Determine the [x, y] coordinate at the center of the cell enclosing the given text.  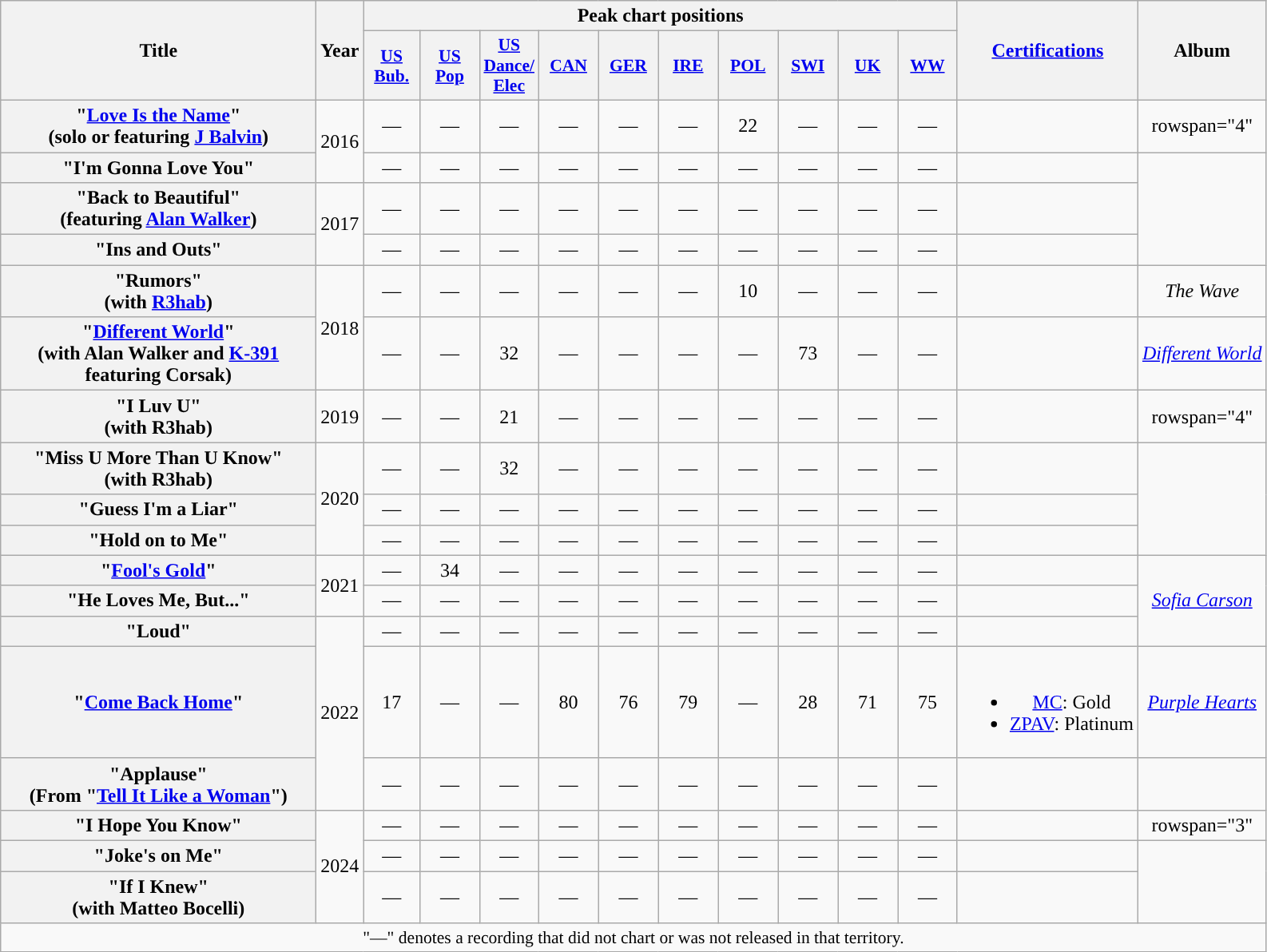
2017 [340, 224]
WW [928, 65]
75 [928, 702]
Peak chart positions [661, 16]
"Fool's Gold" [158, 570]
"Love Is the Name"(solo or featuring J Balvin) [158, 126]
10 [748, 291]
UK [868, 65]
USBub. [391, 65]
2021 [340, 585]
2020 [340, 498]
Title [158, 51]
"If I Knew"(with Matteo Bocelli) [158, 896]
2024 [340, 866]
22 [748, 126]
"Guess I'm a Liar" [158, 510]
"I Luv U"(with R3hab) [158, 417]
76 [628, 702]
"Loud" [158, 631]
"Joke's on Me" [158, 855]
71 [868, 702]
"Hold on to Me" [158, 540]
USPop [449, 65]
SWI [808, 65]
The Wave [1201, 291]
"Different World"(with Alan Walker and K-391 featuring Corsak) [158, 354]
21 [509, 417]
"I'm Gonna Love You" [158, 167]
"Rumors"(with R3hab) [158, 291]
28 [808, 702]
"Applause"(From "Tell It Like a Woman") [158, 784]
73 [808, 354]
CAN [569, 65]
2019 [340, 417]
Certifications [1047, 51]
2016 [340, 141]
IRE [689, 65]
2022 [340, 712]
17 [391, 702]
"I Hope You Know" [158, 825]
"Back to Beautiful"(featuring Alan Walker) [158, 209]
USDance/Elec [509, 65]
GER [628, 65]
"He Loves Me, But..." [158, 601]
"Ins and Outs" [158, 250]
"Miss U More Than U Know"(with R3hab) [158, 468]
MC: GoldZPAV: Platinum [1047, 702]
Year [340, 51]
"—" denotes a recording that did not chart or was not released in that territory. [633, 938]
2018 [340, 327]
34 [449, 570]
"Come Back Home" [158, 702]
79 [689, 702]
rowspan="3" [1201, 825]
Album [1201, 51]
Different World [1201, 354]
80 [569, 702]
Purple Hearts [1201, 702]
Sofia Carson [1201, 601]
POL [748, 65]
